Scan for the cell matching the given text and deliver its [x, y] coordinate at center. 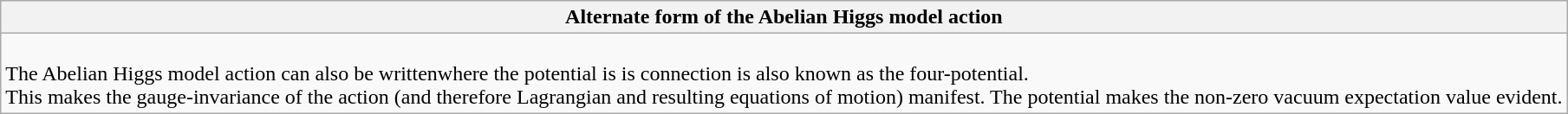
Alternate form of the Abelian Higgs model action [784, 17]
